From the cell containing the given text, extract its center point as (x, y) coordinate. 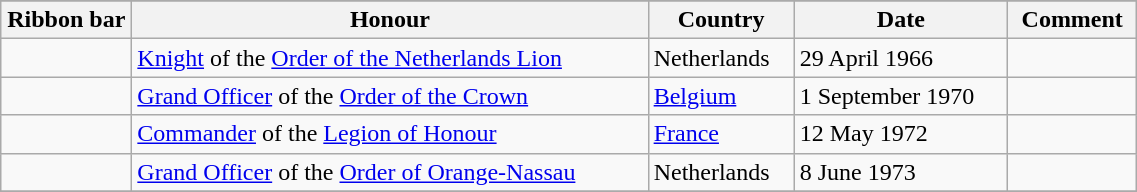
Comment (1072, 20)
Ribbon bar (66, 20)
Date (900, 20)
8 June 1973 (900, 172)
Country (721, 20)
Belgium (721, 96)
Grand Officer of the Order of Orange-Nassau (390, 172)
1 September 1970 (900, 96)
Commander of the Legion of Honour (390, 134)
Grand Officer of the Order of the Crown (390, 96)
France (721, 134)
Knight of the Order of the Netherlands Lion (390, 58)
Honour (390, 20)
12 May 1972 (900, 134)
29 April 1966 (900, 58)
